Identify which cell holds the provided text, then report its (X, Y) central coordinate. 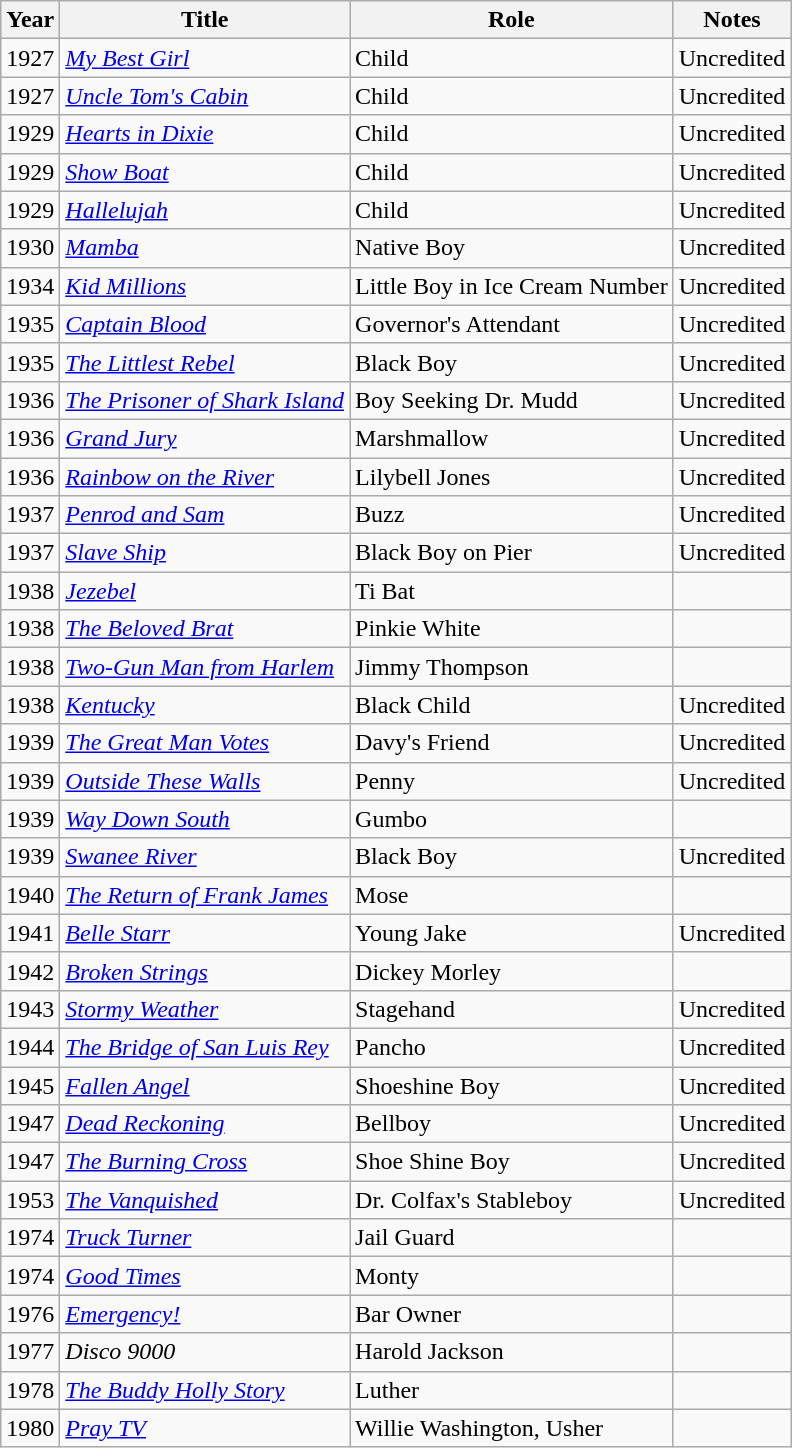
Pancho (512, 1047)
Kid Millions (205, 286)
Slave Ship (205, 553)
Truck Turner (205, 1238)
Marshmallow (512, 438)
Willie Washington, Usher (512, 1428)
Pray TV (205, 1428)
Boy Seeking Dr. Mudd (512, 400)
1953 (30, 1200)
Governor's Attendant (512, 324)
1976 (30, 1314)
Shoe Shine Boy (512, 1162)
Fallen Angel (205, 1085)
Shoeshine Boy (512, 1085)
Good Times (205, 1276)
Stormy Weather (205, 1009)
The Beloved Brat (205, 629)
Native Boy (512, 248)
Pinkie White (512, 629)
Buzz (512, 515)
1934 (30, 286)
Role (512, 20)
Penrod and Sam (205, 515)
Two-Gun Man from Harlem (205, 667)
Uncle Tom's Cabin (205, 96)
Gumbo (512, 819)
Disco 9000 (205, 1352)
Jimmy Thompson (512, 667)
1940 (30, 895)
Dead Reckoning (205, 1124)
Notes (732, 20)
Black Boy on Pier (512, 553)
The Return of Frank James (205, 895)
Lilybell Jones (512, 477)
Title (205, 20)
Jezebel (205, 591)
Mamba (205, 248)
The Bridge of San Luis Rey (205, 1047)
Dr. Colfax's Stableboy (512, 1200)
Captain Blood (205, 324)
Belle Starr (205, 933)
Penny (512, 781)
Broken Strings (205, 971)
The Littlest Rebel (205, 362)
Mose (512, 895)
Davy's Friend (512, 743)
1930 (30, 248)
Year (30, 20)
My Best Girl (205, 58)
1942 (30, 971)
The Buddy Holly Story (205, 1390)
Kentucky (205, 705)
Stagehand (512, 1009)
Monty (512, 1276)
1943 (30, 1009)
The Vanquished (205, 1200)
Jail Guard (512, 1238)
The Prisoner of Shark Island (205, 400)
1941 (30, 933)
1945 (30, 1085)
Hearts in Dixie (205, 134)
1980 (30, 1428)
Bar Owner (512, 1314)
The Burning Cross (205, 1162)
Black Child (512, 705)
Harold Jackson (512, 1352)
Emergency! (205, 1314)
Way Down South (205, 819)
Ti Bat (512, 591)
1978 (30, 1390)
Hallelujah (205, 210)
Grand Jury (205, 438)
1944 (30, 1047)
1977 (30, 1352)
Bellboy (512, 1124)
Show Boat (205, 172)
Dickey Morley (512, 971)
Luther (512, 1390)
Rainbow on the River (205, 477)
Little Boy in Ice Cream Number (512, 286)
Swanee River (205, 857)
The Great Man Votes (205, 743)
Young Jake (512, 933)
Outside These Walls (205, 781)
